Find where the given text appears and provide that cell's center as (x, y) coordinate. 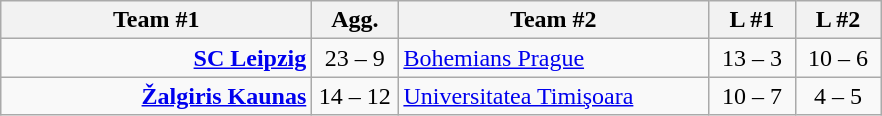
Team #2 (554, 20)
23 – 9 (355, 58)
10 – 7 (752, 96)
SC Leipzig (156, 58)
L #2 (838, 20)
Team #1 (156, 20)
Žalgiris Kaunas (156, 96)
13 – 3 (752, 58)
Universitatea Timişoara (554, 96)
10 – 6 (838, 58)
L #1 (752, 20)
Bohemians Prague (554, 58)
Agg. (355, 20)
4 – 5 (838, 96)
14 – 12 (355, 96)
